Return (x, y) of the center of cell containing provided text 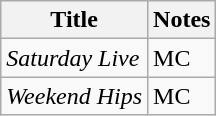
Weekend Hips (74, 96)
Saturday Live (74, 58)
Notes (182, 20)
Title (74, 20)
